Return (X, Y) of the center of cell containing provided text 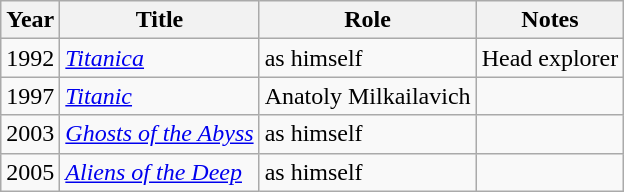
Role (368, 20)
2005 (30, 172)
Titanic (160, 96)
Notes (550, 20)
Title (160, 20)
Anatoly Milkailavich (368, 96)
Year (30, 20)
1992 (30, 58)
Titanica (160, 58)
1997 (30, 96)
Aliens of the Deep (160, 172)
Ghosts of the Abyss (160, 134)
Head explorer (550, 58)
2003 (30, 134)
